Locate the cell with the specified text and output its (X, Y) center coordinate. 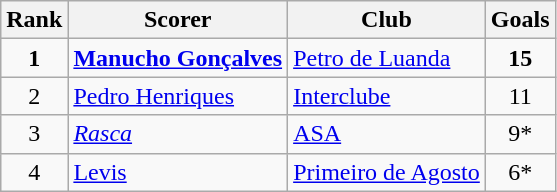
Scorer (178, 20)
4 (34, 172)
Levis (178, 172)
Primeiro de Agosto (387, 172)
9* (520, 134)
1 (34, 58)
ASA (387, 134)
15 (520, 58)
Interclube (387, 96)
3 (34, 134)
Rasca (178, 134)
Club (387, 20)
Petro de Luanda (387, 58)
Goals (520, 20)
Rank (34, 20)
2 (34, 96)
6* (520, 172)
11 (520, 96)
Pedro Henriques (178, 96)
Manucho Gonçalves (178, 58)
